For the text-containing cell, return its midpoint in (X, Y) coordinate format. 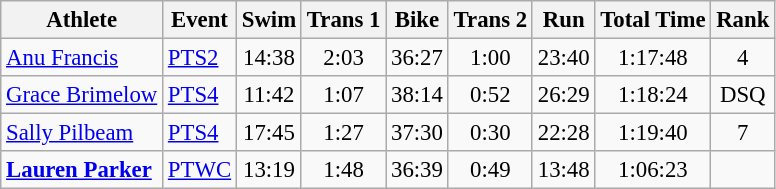
Anu Francis (82, 58)
Sally Pilbeam (82, 133)
2:03 (343, 58)
Athlete (82, 20)
1:27 (343, 133)
Rank (743, 20)
4 (743, 58)
PTS2 (200, 58)
Trans 1 (343, 20)
13:19 (268, 170)
36:27 (418, 58)
DSQ (743, 95)
36:39 (418, 170)
37:30 (418, 133)
1:06:23 (653, 170)
Swim (268, 20)
26:29 (564, 95)
Lauren Parker (82, 170)
22:28 (564, 133)
Total Time (653, 20)
0:49 (490, 170)
1:07 (343, 95)
1:48 (343, 170)
17:45 (268, 133)
Bike (418, 20)
Trans 2 (490, 20)
7 (743, 133)
38:14 (418, 95)
11:42 (268, 95)
0:30 (490, 133)
1:18:24 (653, 95)
Event (200, 20)
1:17:48 (653, 58)
0:52 (490, 95)
13:48 (564, 170)
Grace Brimelow (82, 95)
1:00 (490, 58)
14:38 (268, 58)
PTWC (200, 170)
Run (564, 20)
23:40 (564, 58)
1:19:40 (653, 133)
